Capture the cell that displays the provided text and extract its (x, y) central coordinate. 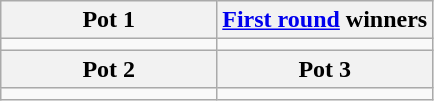
Pot 1 (109, 20)
First round winners (325, 20)
Pot 2 (109, 69)
Pot 3 (325, 69)
